Return the (x, y) coordinate for the center point of the cell that contains the specified text.  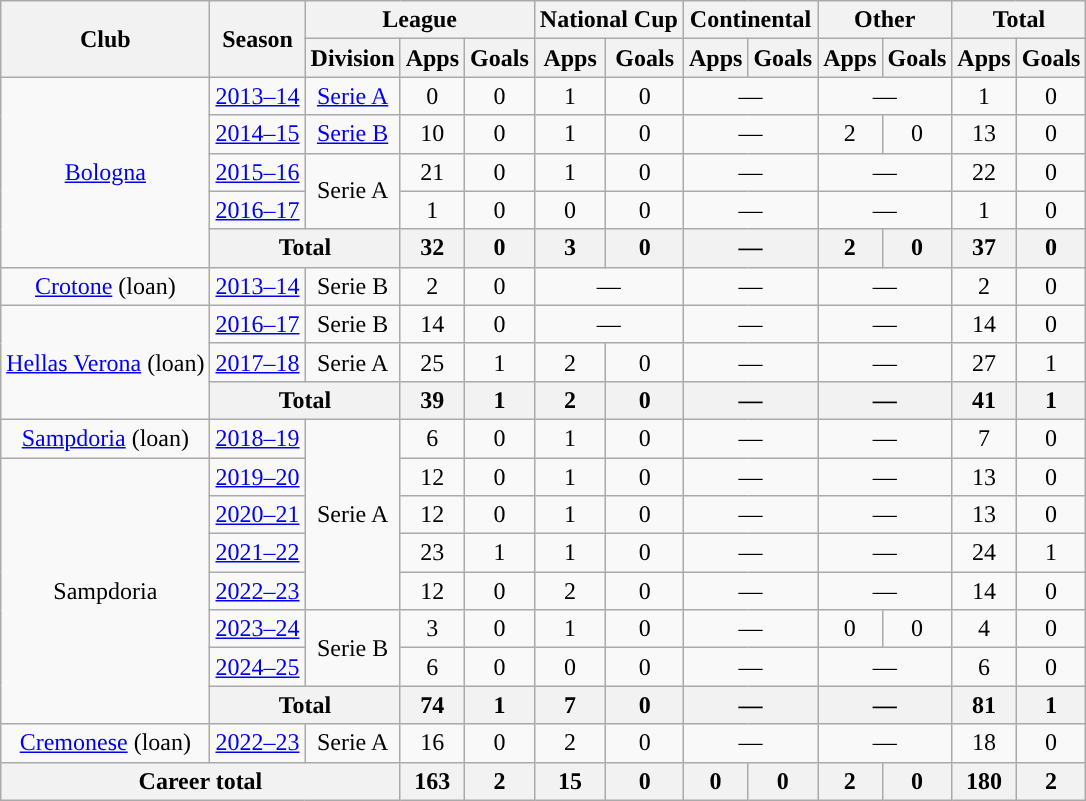
81 (984, 705)
41 (984, 400)
25 (432, 362)
74 (432, 705)
24 (984, 553)
10 (432, 134)
Hellas Verona (loan) (106, 362)
39 (432, 400)
22 (984, 172)
2015–16 (258, 172)
2019–20 (258, 477)
4 (984, 629)
2024–25 (258, 667)
Continental (750, 20)
Sampdoria (loan) (106, 438)
National Cup (608, 20)
163 (432, 781)
16 (432, 743)
Cremonese (loan) (106, 743)
Season (258, 39)
2021–22 (258, 553)
Bologna (106, 172)
18 (984, 743)
Club (106, 39)
Crotone (loan) (106, 286)
32 (432, 248)
180 (984, 781)
Other (885, 20)
Career total (200, 781)
2014–15 (258, 134)
Sampdoria (106, 591)
23 (432, 553)
2018–19 (258, 438)
27 (984, 362)
Division (352, 58)
37 (984, 248)
2017–18 (258, 362)
21 (432, 172)
League (420, 20)
15 (570, 781)
2020–21 (258, 515)
2023–24 (258, 629)
